Provide the [x, y] coordinate of the cell's center where the given text is located.  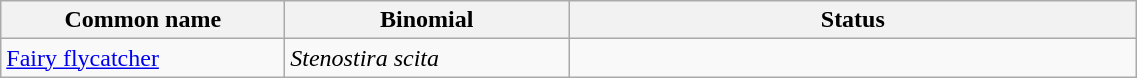
Status [853, 20]
Stenostira scita [427, 58]
Common name [143, 20]
Binomial [427, 20]
Fairy flycatcher [143, 58]
